Capture the cell that displays the provided text and extract its [X, Y] central coordinate. 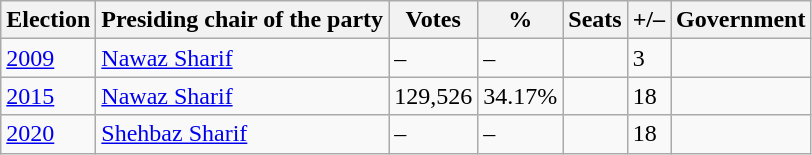
Presiding chair of the party [242, 20]
+/– [648, 20]
Government [741, 20]
129,526 [434, 96]
2015 [48, 96]
Seats [595, 20]
3 [648, 58]
% [520, 20]
2020 [48, 134]
Votes [434, 20]
Election [48, 20]
34.17% [520, 96]
2009 [48, 58]
Shehbaz Sharif [242, 134]
